Find where the given text appears and provide that cell's center as [x, y] coordinate. 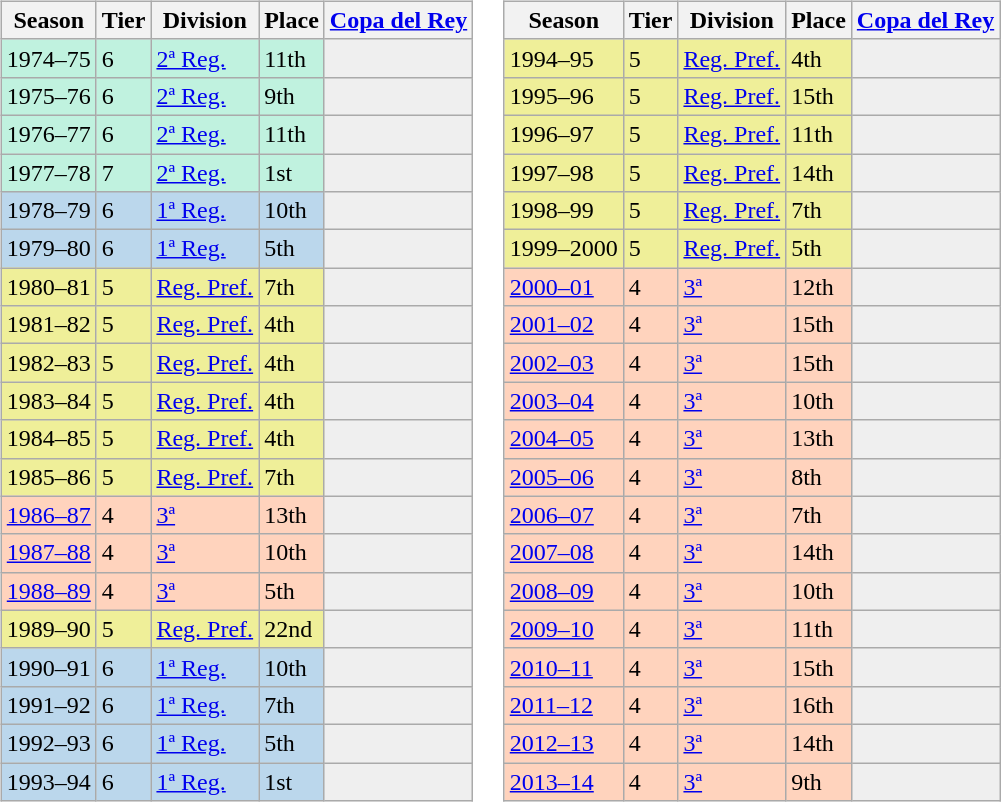
1984–85 [48, 439]
1980–81 [48, 287]
2005–06 [564, 477]
2012–13 [564, 743]
1988–89 [48, 591]
2000–01 [564, 287]
1990–91 [48, 667]
1995–96 [564, 96]
1985–86 [48, 477]
1998–99 [564, 211]
12th [819, 287]
1993–94 [48, 781]
1978–79 [48, 211]
2013–14 [564, 781]
2010–11 [564, 667]
2006–07 [564, 515]
1983–84 [48, 401]
1974–75 [48, 58]
2007–08 [564, 553]
2009–10 [564, 629]
2004–05 [564, 439]
1997–98 [564, 173]
1989–90 [48, 629]
16th [819, 705]
1979–80 [48, 249]
2011–12 [564, 705]
1986–87 [48, 515]
2002–03 [564, 363]
1977–78 [48, 173]
1992–93 [48, 743]
1975–76 [48, 96]
1991–92 [48, 705]
7 [124, 173]
2008–09 [564, 591]
1994–95 [564, 58]
1999–2000 [564, 249]
2001–02 [564, 325]
22nd [292, 629]
1996–97 [564, 134]
1981–82 [48, 325]
1982–83 [48, 363]
8th [819, 477]
1976–77 [48, 134]
2003–04 [564, 401]
1987–88 [48, 553]
